Provide the (X, Y) coordinate of the cell's center where the given text is located.  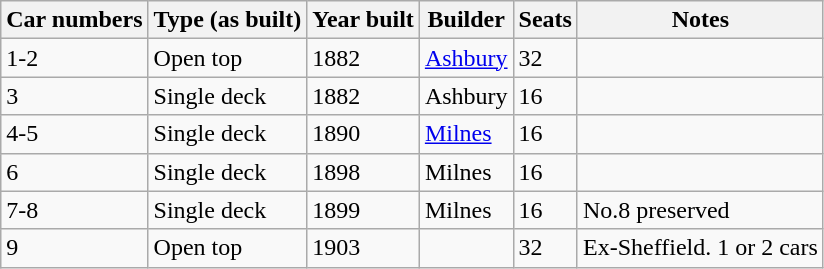
Year built (364, 20)
1-2 (74, 58)
Builder (466, 20)
1899 (364, 210)
No.8 preserved (700, 210)
1903 (364, 248)
Car numbers (74, 20)
Type (as built) (228, 20)
Notes (700, 20)
1898 (364, 172)
Seats (545, 20)
6 (74, 172)
9 (74, 248)
Ex-Sheffield. 1 or 2 cars (700, 248)
3 (74, 96)
1890 (364, 134)
7-8 (74, 210)
4-5 (74, 134)
